Return (X, Y) of the center of cell containing provided text 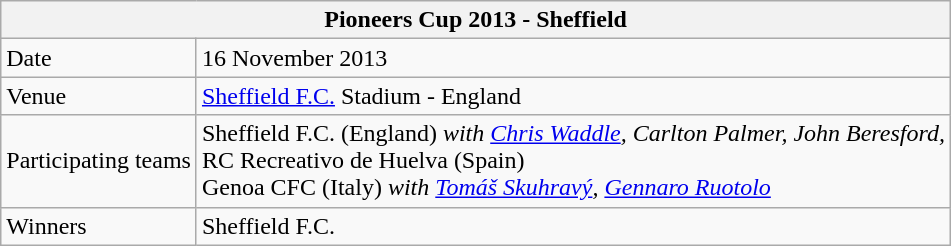
Venue (99, 96)
Winners (99, 226)
Participating teams (99, 161)
Pioneers Cup 2013 - Sheffield (476, 20)
Date (99, 58)
Sheffield F.C. (573, 226)
16 November 2013 (573, 58)
Sheffield F.C. Stadium - England (573, 96)
